Output the (X, Y) coordinate of the center of the cell containing the given text.  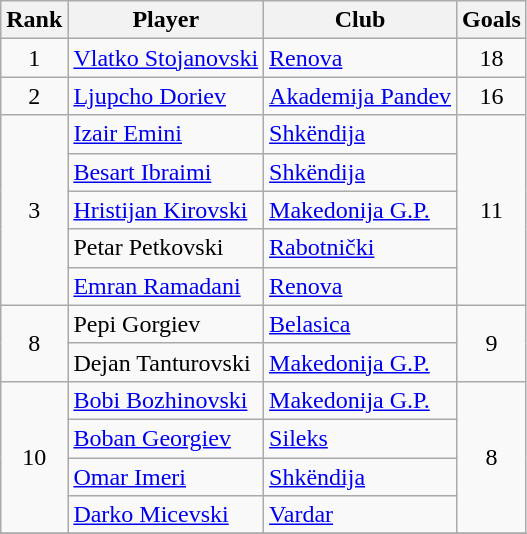
Hristijan Kirovski (166, 210)
Belasica (360, 324)
2 (34, 96)
Besart Ibraimi (166, 172)
Player (166, 20)
9 (492, 343)
Goals (492, 20)
Bobi Bozhinovski (166, 400)
Rank (34, 20)
10 (34, 457)
Dejan Tanturovski (166, 362)
Ljupcho Doriev (166, 96)
Akademija Pandev (360, 96)
Sileks (360, 438)
1 (34, 58)
Izair Emini (166, 134)
3 (34, 210)
Emran Ramadani (166, 286)
Vlatko Stojanovski (166, 58)
Pepi Gorgiev (166, 324)
Omar Imeri (166, 477)
Petar Petkovski (166, 248)
18 (492, 58)
11 (492, 210)
16 (492, 96)
Club (360, 20)
Darko Micevski (166, 515)
Rabotnički (360, 248)
Vardar (360, 515)
Boban Georgiev (166, 438)
